Return (X, Y) of the center of cell containing provided text 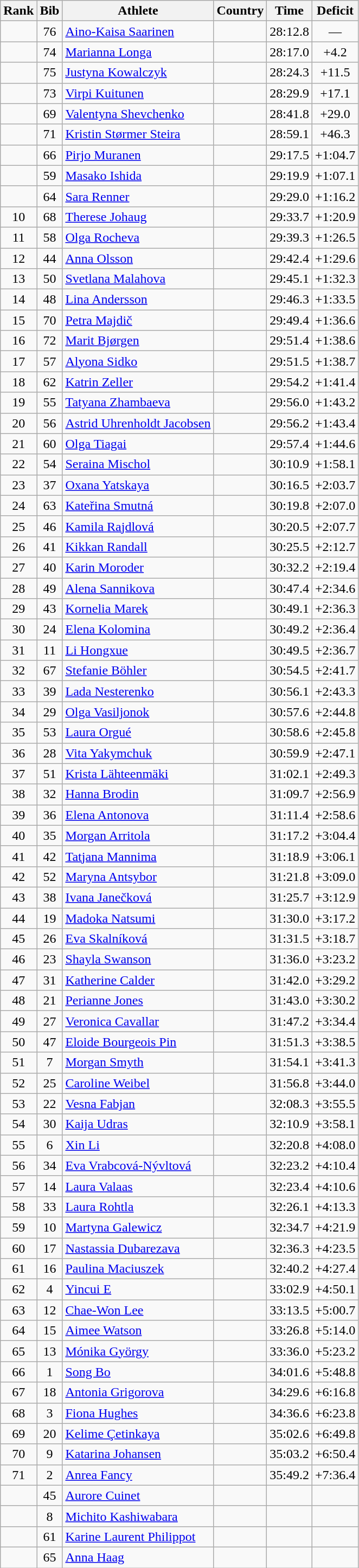
Olga Rocheva (138, 237)
Ivana Janečková (138, 897)
+2:56.9 (335, 794)
29:19.9 (290, 176)
32:08.3 (290, 1104)
Kornelia Marek (138, 609)
Valentyna Shevchenko (138, 114)
+3:04.4 (335, 835)
Karin Moroder (138, 567)
+46.3 (335, 134)
28:17.0 (290, 52)
72 (50, 341)
Alena Sannikova (138, 588)
29:49.4 (290, 320)
30:54.5 (290, 671)
8 (50, 1516)
28:24.3 (290, 73)
Chae-Won Lee (138, 1310)
+4:10.6 (335, 1186)
Country (240, 11)
33:02.9 (290, 1290)
Kikkan Randall (138, 547)
30:19.8 (290, 506)
Athlete (138, 11)
29:45.1 (290, 279)
+3:58.1 (335, 1124)
Anna Haag (138, 1557)
28:12.8 (290, 31)
Lina Andersson (138, 300)
3 (50, 1413)
+5:14.0 (335, 1331)
30:20.5 (290, 526)
31:25.7 (290, 897)
Kristin Størmer Steira (138, 134)
29:54.2 (290, 382)
+7:36.4 (335, 1475)
Svetlana Malahova (138, 279)
+6:49.8 (335, 1434)
+2:36.3 (335, 609)
32:26.1 (290, 1207)
32:10.9 (290, 1124)
+1:26.5 (335, 237)
Perianne Jones (138, 1001)
76 (50, 31)
29:17.5 (290, 155)
+2:44.8 (335, 712)
Masako Ishida (138, 176)
31:54.1 (290, 1062)
Paulina Maciuszek (138, 1269)
30:16.5 (290, 485)
Oxana Yatskaya (138, 485)
+3:06.1 (335, 856)
31:56.8 (290, 1083)
30:58.6 (290, 733)
+3:17.2 (335, 918)
31:02.1 (290, 774)
30:10.9 (290, 464)
+3:41.3 (335, 1062)
Yincui E (138, 1290)
4 (50, 1290)
Sara Renner (138, 196)
+4:50.1 (335, 1290)
+4:27.4 (335, 1269)
Virpi Kuitunen (138, 93)
75 (50, 73)
32:34.7 (290, 1227)
+3:30.2 (335, 1001)
+2:34.6 (335, 588)
30:57.6 (290, 712)
Laura Orgué (138, 733)
Olga Tiagai (138, 444)
+4:23.5 (335, 1248)
30:32.2 (290, 567)
32:36.3 (290, 1248)
Xin Li (138, 1145)
+1:38.6 (335, 341)
Seraina Mischol (138, 464)
32:20.8 (290, 1145)
+1:41.4 (335, 382)
31:18.9 (290, 856)
33:36.0 (290, 1351)
Katarina Johansen (138, 1454)
Rank (18, 11)
Morgan Smyth (138, 1062)
31:09.7 (290, 794)
Bib (50, 11)
Shayla Swanson (138, 960)
Anna Olsson (138, 258)
30:49.1 (290, 609)
+1:58.1 (335, 464)
+2:12.7 (335, 547)
29:56.0 (290, 403)
31:51.3 (290, 1042)
Lada Nesterenko (138, 691)
30:49.2 (290, 630)
31:42.0 (290, 980)
+17.1 (335, 93)
Deficit (335, 11)
Morgan Arritola (138, 835)
Olga Vasiljonok (138, 712)
+2:36.4 (335, 630)
Michito Kashiwabara (138, 1516)
34:29.6 (290, 1392)
35:03.2 (290, 1454)
32:23.4 (290, 1186)
30:56.1 (290, 691)
+4:08.0 (335, 1145)
Vesna Fabjan (138, 1104)
Marit Bjørgen (138, 341)
Kelime Çetinkaya (138, 1434)
Stefanie Böhler (138, 671)
— (335, 31)
31:43.0 (290, 1001)
+1:07.1 (335, 176)
+1:43.2 (335, 403)
32:23.2 (290, 1165)
34:36.6 (290, 1413)
+1:04.7 (335, 155)
Madoka Natsumi (138, 918)
30:49.5 (290, 650)
+2:03.7 (335, 485)
Caroline Weibel (138, 1083)
Kateřina Smutná (138, 506)
1 (50, 1372)
+1:44.6 (335, 444)
29:51.5 (290, 361)
+1:33.5 (335, 300)
28:59.1 (290, 134)
29:51.4 (290, 341)
73 (50, 93)
+1:16.2 (335, 196)
29:57.4 (290, 444)
31:21.8 (290, 877)
31:11.4 (290, 815)
+1:36.6 (335, 320)
Tatjana Mannima (138, 856)
Tatyana Zhambaeva (138, 403)
74 (50, 52)
29:42.4 (290, 258)
Hanna Brodin (138, 794)
Krista Lähteenmäki (138, 774)
+4:10.4 (335, 1165)
+2:49.3 (335, 774)
7 (50, 1062)
Fiona Hughes (138, 1413)
35:49.2 (290, 1475)
+2:36.7 (335, 650)
+3:44.0 (335, 1083)
+3:38.5 (335, 1042)
Marianna Longa (138, 52)
Eva Vrabcová-Nývltová (138, 1165)
+3:12.9 (335, 897)
Vita Yakymchuk (138, 753)
Elena Antonova (138, 815)
Nastassia Dubarezava (138, 1248)
9 (50, 1454)
Martyna Galewicz (138, 1227)
+1:29.6 (335, 258)
28:29.9 (290, 93)
6 (50, 1145)
+2:07.7 (335, 526)
28:41.8 (290, 114)
+2:41.7 (335, 671)
Elena Kolomina (138, 630)
31:47.2 (290, 1021)
+11.5 (335, 73)
Anrea Fancy (138, 1475)
+4.2 (335, 52)
Eloide Bourgeois Pin (138, 1042)
Kamila Rajdlová (138, 526)
34:01.6 (290, 1372)
31:36.0 (290, 960)
29:29.0 (290, 196)
+1:38.7 (335, 361)
Justyna Kowalczyk (138, 73)
30:59.9 (290, 753)
+5:23.2 (335, 1351)
29:33.7 (290, 217)
+1:20.9 (335, 217)
31:17.2 (290, 835)
30:25.5 (290, 547)
Alyona Sidko (138, 361)
Aimee Watson (138, 1331)
+4:21.9 (335, 1227)
+6:16.8 (335, 1392)
Veronica Cavallar (138, 1021)
Eva Skalníková (138, 939)
+2:19.4 (335, 567)
Katrin Zeller (138, 382)
+6:50.4 (335, 1454)
+3:23.2 (335, 960)
+2:45.8 (335, 733)
Katherine Calder (138, 980)
Maryna Antsybor (138, 877)
+3:29.2 (335, 980)
Astrid Uhrenholdt Jacobsen (138, 423)
+2:07.0 (335, 506)
+29.0 (335, 114)
+5:00.7 (335, 1310)
33:26.8 (290, 1331)
+5:48.8 (335, 1372)
+3:09.0 (335, 877)
Laura Valaas (138, 1186)
Time (290, 11)
Kaija Udras (138, 1124)
+3:18.7 (335, 939)
33:13.5 (290, 1310)
Petra Majdič (138, 320)
+3:34.4 (335, 1021)
32:40.2 (290, 1269)
Pirjo Muranen (138, 155)
+3:55.5 (335, 1104)
+2:58.6 (335, 815)
Antonia Grigorova (138, 1392)
Song Bo (138, 1372)
+1:32.3 (335, 279)
Therese Johaug (138, 217)
Aino-Kaisa Saarinen (138, 31)
Mónika György (138, 1351)
+2:47.1 (335, 753)
+1:43.4 (335, 423)
+4:13.3 (335, 1207)
Li Hongxue (138, 650)
35:02.6 (290, 1434)
30:47.4 (290, 588)
29:56.2 (290, 423)
Aurore Cuinet (138, 1495)
31:30.0 (290, 918)
Laura Rohtla (138, 1207)
+2:43.3 (335, 691)
Karine Laurent Philippot (138, 1537)
29:39.3 (290, 237)
+6:23.8 (335, 1413)
31:31.5 (290, 939)
2 (50, 1475)
29:46.3 (290, 300)
